Find where the given text appears and provide that cell's center as (x, y) coordinate. 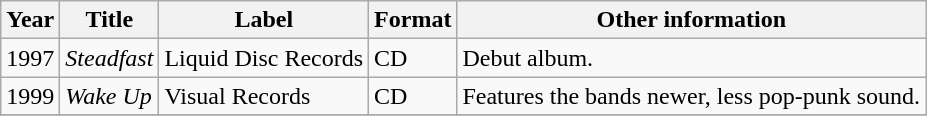
Format (413, 20)
1997 (30, 58)
Features the bands newer, less pop-punk sound. (692, 96)
Visual Records (264, 96)
Steadfast (110, 58)
Liquid Disc Records (264, 58)
Wake Up (110, 96)
1999 (30, 96)
Year (30, 20)
Other information (692, 20)
Debut album. (692, 58)
Label (264, 20)
Title (110, 20)
